Find where the given text appears and provide that cell's center as [x, y] coordinate. 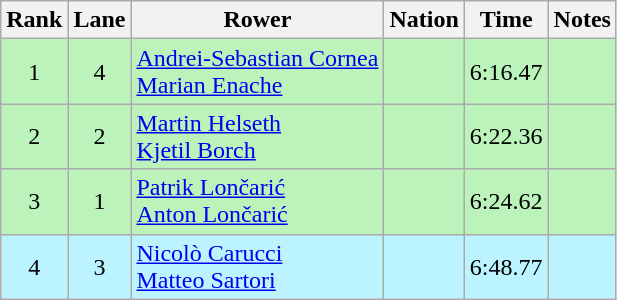
Time [506, 20]
Rower [258, 20]
6:24.62 [506, 202]
6:16.47 [506, 72]
Nation [424, 20]
Martin HelsethKjetil Borch [258, 136]
Patrik LončarićAnton Lončarić [258, 202]
Rank [34, 20]
6:22.36 [506, 136]
Notes [582, 20]
Nicolò CarucciMatteo Sartori [258, 266]
6:48.77 [506, 266]
Andrei-Sebastian CorneaMarian Enache [258, 72]
Lane [100, 20]
